Pinpoint the cell where the given text exists, returning its [x, y] midpoint coordinate. 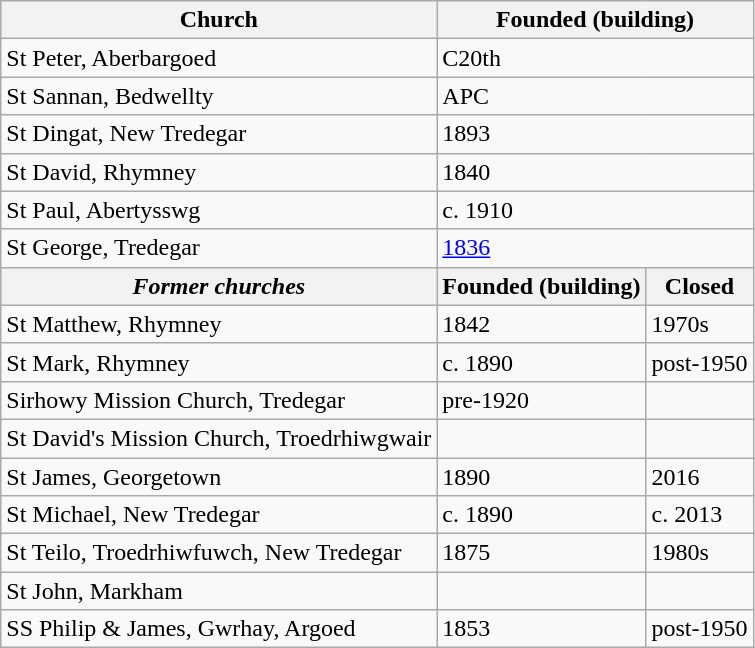
Church [219, 20]
1890 [542, 477]
St Teilo, Troedrhiwfuwch, New Tredegar [219, 553]
St Peter, Aberbargoed [219, 58]
2016 [700, 477]
C20th [595, 58]
APC [595, 96]
c. 1910 [595, 210]
St David's Mission Church, Troedrhiwgwair [219, 438]
c. 2013 [700, 515]
Closed [700, 286]
Former churches [219, 286]
pre-1920 [542, 400]
Sirhowy Mission Church, Tredegar [219, 400]
St Mark, Rhymney [219, 362]
1840 [595, 172]
St James, Georgetown [219, 477]
St Paul, Abertysswg [219, 210]
St Dingat, New Tredegar [219, 134]
St Matthew, Rhymney [219, 324]
St Michael, New Tredegar [219, 515]
1980s [700, 553]
St David, Rhymney [219, 172]
St George, Tredegar [219, 248]
St Sannan, Bedwellty [219, 96]
St John, Markham [219, 591]
1893 [595, 134]
1875 [542, 553]
SS Philip & James, Gwrhay, Argoed [219, 629]
1970s [700, 324]
1836 [595, 248]
1842 [542, 324]
1853 [542, 629]
